Output the [x, y] coordinate of the center of the cell containing the given text.  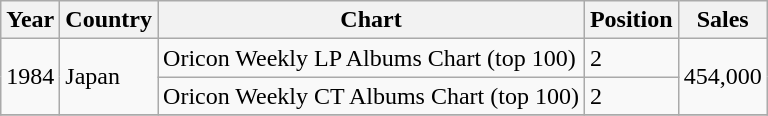
Position [631, 20]
1984 [30, 77]
Chart [372, 20]
Year [30, 20]
Japan [109, 77]
Oricon Weekly CT Albums Chart (top 100) [372, 96]
454,000 [722, 77]
Country [109, 20]
Oricon Weekly LP Albums Chart (top 100) [372, 58]
Sales [722, 20]
